For the text-containing cell, return its midpoint in (x, y) coordinate format. 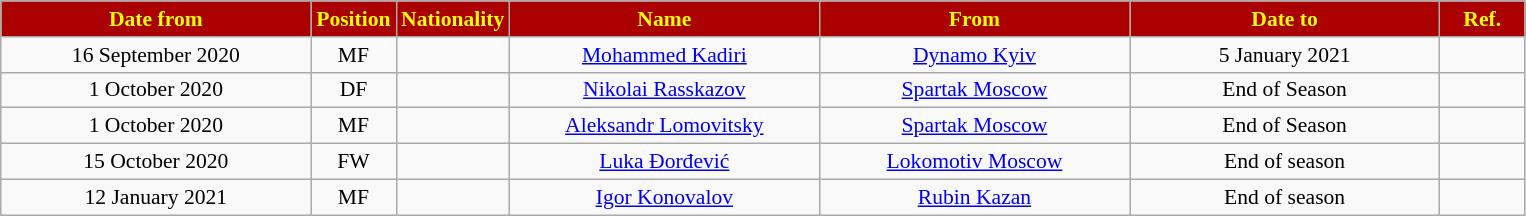
5 January 2021 (1285, 55)
From (974, 19)
Name (664, 19)
15 October 2020 (156, 162)
Lokomotiv Moscow (974, 162)
Position (354, 19)
Luka Đorđević (664, 162)
Nationality (452, 19)
12 January 2021 (156, 197)
16 September 2020 (156, 55)
Date from (156, 19)
Rubin Kazan (974, 197)
Date to (1285, 19)
FW (354, 162)
Igor Konovalov (664, 197)
DF (354, 90)
Ref. (1482, 19)
Dynamo Kyiv (974, 55)
Aleksandr Lomovitsky (664, 126)
Nikolai Rasskazov (664, 90)
Mohammed Kadiri (664, 55)
